Capture the cell that displays the provided text and extract its [x, y] central coordinate. 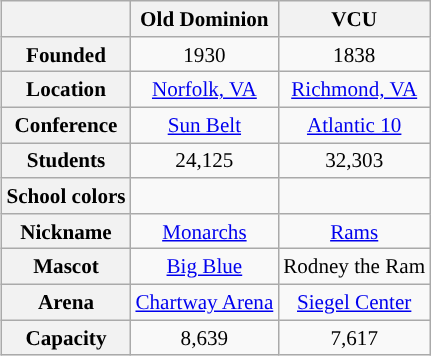
Rams [354, 230]
Sun Belt [205, 124]
Siegel Center [354, 302]
Conference [66, 124]
7,617 [354, 338]
Atlantic 10 [354, 124]
Old Dominion [205, 18]
8,639 [205, 338]
Students [66, 160]
Norfolk, VA [205, 90]
1838 [354, 54]
VCU [354, 18]
Mascot [66, 266]
Capacity [66, 338]
Arena [66, 302]
Location [66, 90]
24,125 [205, 160]
Richmond, VA [354, 90]
Big Blue [205, 266]
Nickname [66, 230]
School colors [66, 196]
32,303 [354, 160]
1930 [205, 54]
Monarchs [205, 230]
Founded [66, 54]
Chartway Arena [205, 302]
Rodney the Ram [354, 266]
